Capture the cell that displays the provided text and extract its [x, y] central coordinate. 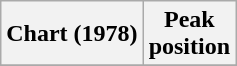
Chart (1978) [72, 34]
Peakposition [189, 34]
